Detect which cell encompasses the target text, then output its (X, Y) center coordinate. 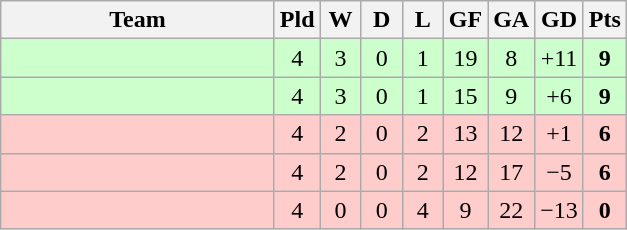
−13 (560, 210)
L (422, 20)
GA (512, 20)
+11 (560, 58)
GF (465, 20)
+6 (560, 96)
13 (465, 134)
Pts (604, 20)
W (340, 20)
D (382, 20)
17 (512, 172)
GD (560, 20)
15 (465, 96)
19 (465, 58)
Pld (297, 20)
−5 (560, 172)
+1 (560, 134)
8 (512, 58)
Team (138, 20)
22 (512, 210)
